Pinpoint the cell where the given text exists, returning its (x, y) midpoint coordinate. 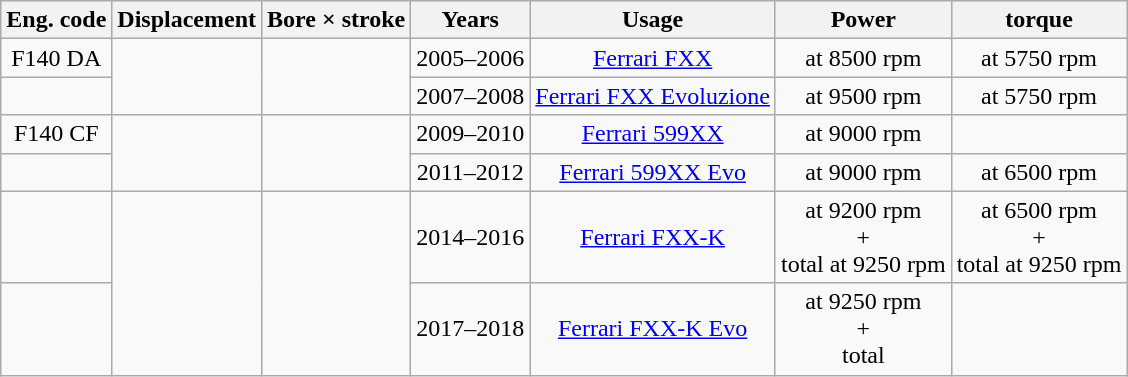
Ferrari FXX-K Evo (653, 329)
2017–2018 (470, 329)
Ferrari 599XX (653, 134)
at 8500 rpm (863, 58)
2011–2012 (470, 172)
at 6500 rpm (1039, 172)
Ferrari FXX (653, 58)
Usage (653, 20)
Bore × stroke (336, 20)
2014–2016 (470, 237)
2007–2008 (470, 96)
2009–2010 (470, 134)
at 9200 rpm+ total at 9250 rpm (863, 237)
at 6500 rpm+ total at 9250 rpm (1039, 237)
at 9500 rpm (863, 96)
Ferrari FXX Evoluzione (653, 96)
Ferrari 599XX Evo (653, 172)
Years (470, 20)
F140 CF (56, 134)
torque (1039, 20)
Ferrari FXX-K (653, 237)
2005–2006 (470, 58)
Displacement (187, 20)
Eng. code (56, 20)
at 9250 rpm+ total (863, 329)
F140 DA (56, 58)
Power (863, 20)
